Provide the (X, Y) coordinate of the cell's center where the given text is located.  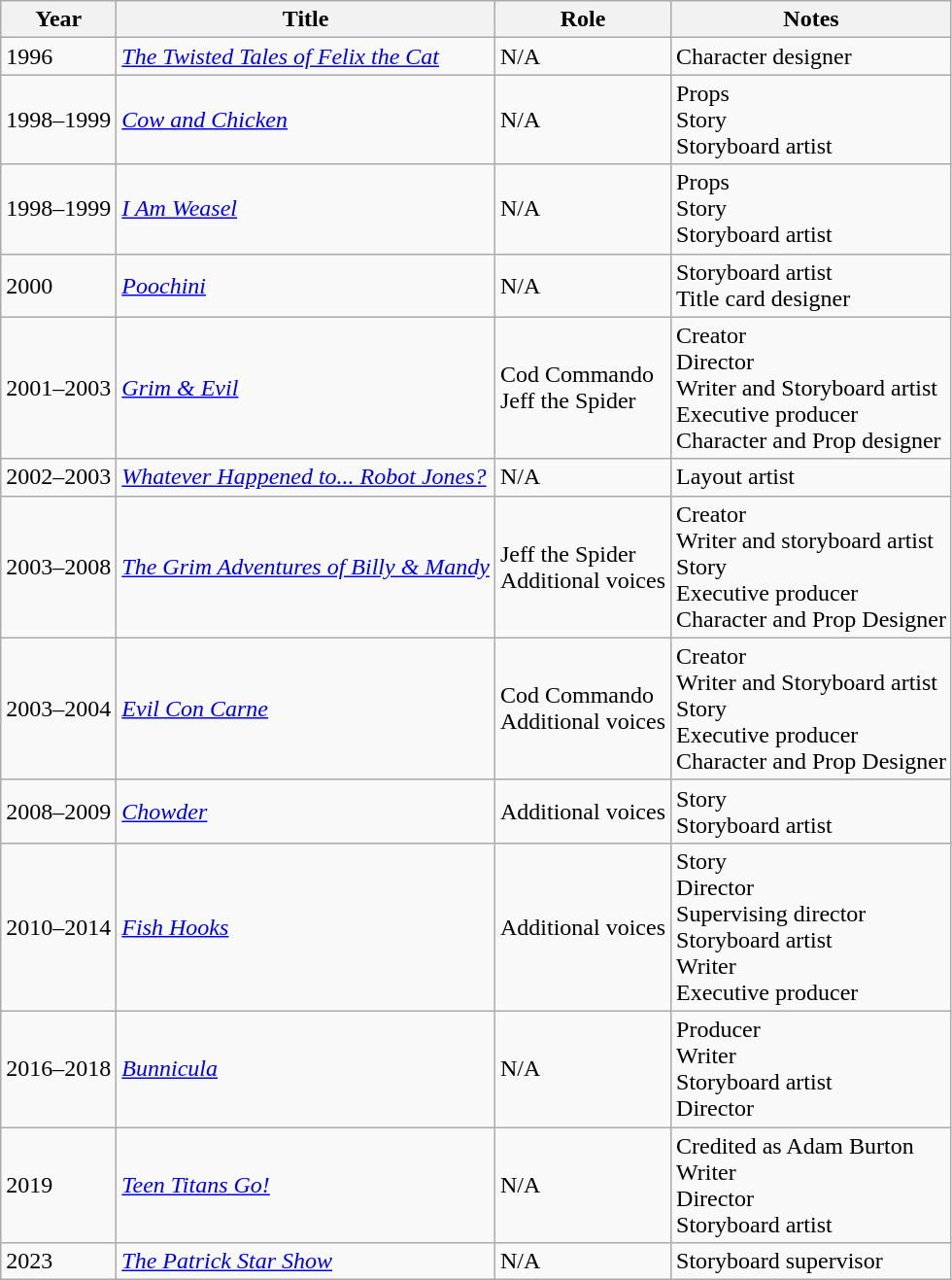
Evil Con Carne (306, 709)
Bunnicula (306, 1069)
CreatorWriter and storyboard artistStoryExecutive producerCharacter and Prop Designer (812, 567)
ProducerWriterStoryboard artistDirector (812, 1069)
Grim & Evil (306, 388)
The Twisted Tales of Felix the Cat (306, 56)
Cod CommandoAdditional voices (583, 709)
Title (306, 19)
Year (58, 19)
StoryDirectorSupervising directorStoryboard artistWriterExecutive producer (812, 927)
Storyboard supervisor (812, 1262)
Layout artist (812, 477)
2016–2018 (58, 1069)
Teen Titans Go! (306, 1186)
1996 (58, 56)
CreatorDirectorWriter and Storyboard artistExecutive producerCharacter and Prop designer (812, 388)
Notes (812, 19)
Character designer (812, 56)
The Grim Adventures of Billy & Mandy (306, 567)
2008–2009 (58, 811)
Fish Hooks (306, 927)
CreatorWriter and Storyboard artistStoryExecutive producerCharacter and Prop Designer (812, 709)
StoryStoryboard artist (812, 811)
Role (583, 19)
2010–2014 (58, 927)
Poochini (306, 286)
2002–2003 (58, 477)
Whatever Happened to... Robot Jones? (306, 477)
2000 (58, 286)
Storyboard artistTitle card designer (812, 286)
2003–2008 (58, 567)
Credited as Adam BurtonWriterDirectorStoryboard artist (812, 1186)
Jeff the SpiderAdditional voices (583, 567)
2001–2003 (58, 388)
Cod CommandoJeff the Spider (583, 388)
2023 (58, 1262)
Chowder (306, 811)
I Am Weasel (306, 209)
2003–2004 (58, 709)
The Patrick Star Show (306, 1262)
2019 (58, 1186)
Cow and Chicken (306, 120)
